Provide the (x, y) coordinate of the cell's center where the given text is located.  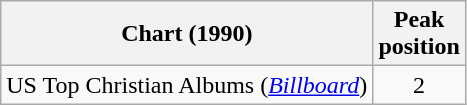
Peakposition (419, 34)
US Top Christian Albums (Billboard) (187, 85)
Chart (1990) (187, 34)
2 (419, 85)
